Return (X, Y) of the center of cell containing provided text 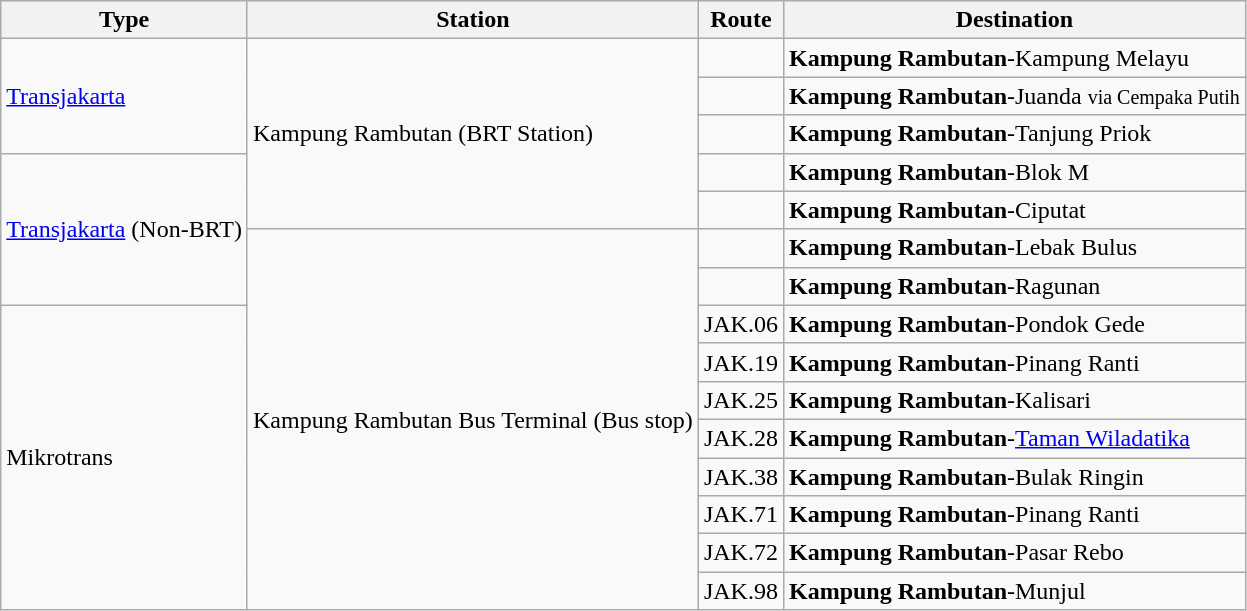
JAK.98 (740, 591)
Kampung Rambutan (BRT Station) (472, 134)
Type (124, 20)
JAK.25 (740, 400)
Kampung Rambutan-Ragunan (1014, 286)
JAK.06 (740, 324)
Kampung Rambutan-Blok M (1014, 172)
Transjakarta (Non-BRT) (124, 229)
JAK.72 (740, 553)
Kampung Rambutan-Taman Wiladatika (1014, 438)
Kampung Rambutan-Pasar Rebo (1014, 553)
JAK.19 (740, 362)
JAK.28 (740, 438)
JAK.38 (740, 477)
Kampung Rambutan-Bulak Ringin (1014, 477)
Kampung Rambutan-Kampung Melayu (1014, 58)
Kampung Rambutan-Kalisari (1014, 400)
Kampung Rambutan-Tanjung Priok (1014, 134)
Mikrotrans (124, 457)
Destination (1014, 20)
Kampung Rambutan-Pondok Gede (1014, 324)
Kampung Rambutan-Lebak Bulus (1014, 248)
Route (740, 20)
Transjakarta (124, 96)
Kampung Rambutan-Juanda via Cempaka Putih (1014, 96)
Kampung Rambutan-Munjul (1014, 591)
Station (472, 20)
Kampung Rambutan-Ciputat (1014, 210)
Kampung Rambutan Bus Terminal (Bus stop) (472, 420)
JAK.71 (740, 515)
